Identify which cell holds the provided text, then report its (X, Y) central coordinate. 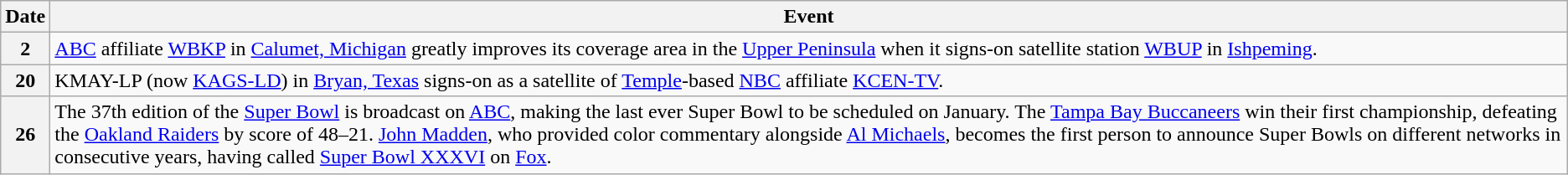
Date (25, 17)
Event (809, 17)
26 (25, 135)
KMAY-LP (now KAGS-LD) in Bryan, Texas signs-on as a satellite of Temple-based NBC affiliate KCEN-TV. (809, 80)
2 (25, 49)
20 (25, 80)
